Find where the given text appears and provide that cell's center as [x, y] coordinate. 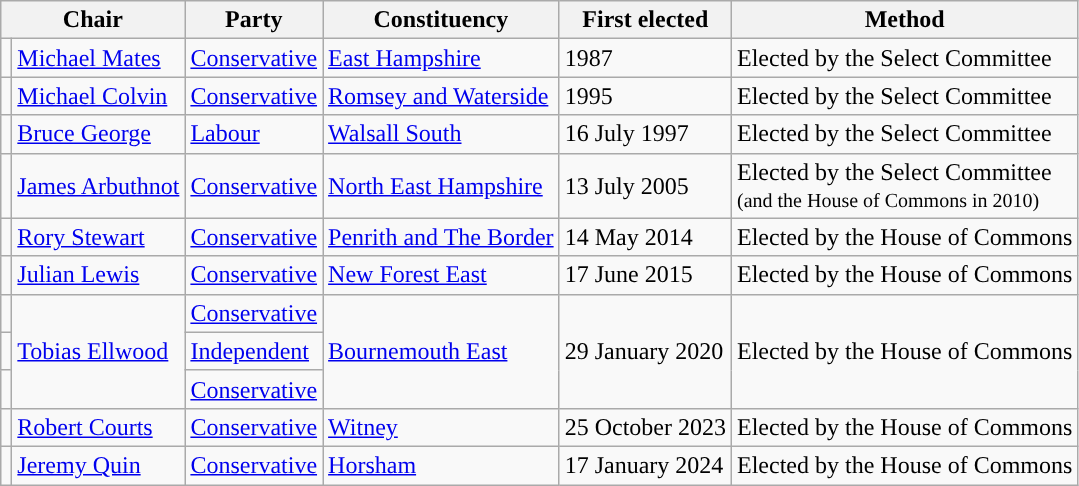
1995 [645, 96]
13 July 2005 [645, 186]
Party [254, 20]
Constituency [442, 20]
Bournemouth East [442, 351]
16 July 1997 [645, 134]
Julian Lewis [98, 275]
Method [905, 20]
Robert Courts [98, 427]
First elected [645, 20]
17 June 2015 [645, 275]
1987 [645, 58]
Penrith and The Border [442, 237]
Michael Mates [98, 58]
James Arbuthnot [98, 186]
17 January 2024 [645, 465]
14 May 2014 [645, 237]
Bruce George [98, 134]
Labour [254, 134]
Michael Colvin [98, 96]
Chair [93, 20]
Witney [442, 427]
Elected by the Select Committee(and the House of Commons in 2010) [905, 186]
Romsey and Waterside [442, 96]
Rory Stewart [98, 237]
29 January 2020 [645, 351]
New Forest East [442, 275]
Walsall South [442, 134]
Horsham [442, 465]
Independent [254, 351]
Jeremy Quin [98, 465]
25 October 2023 [645, 427]
Tobias Ellwood [98, 351]
East Hampshire [442, 58]
North East Hampshire [442, 186]
